Pinpoint the cell where the given text exists, returning its [x, y] midpoint coordinate. 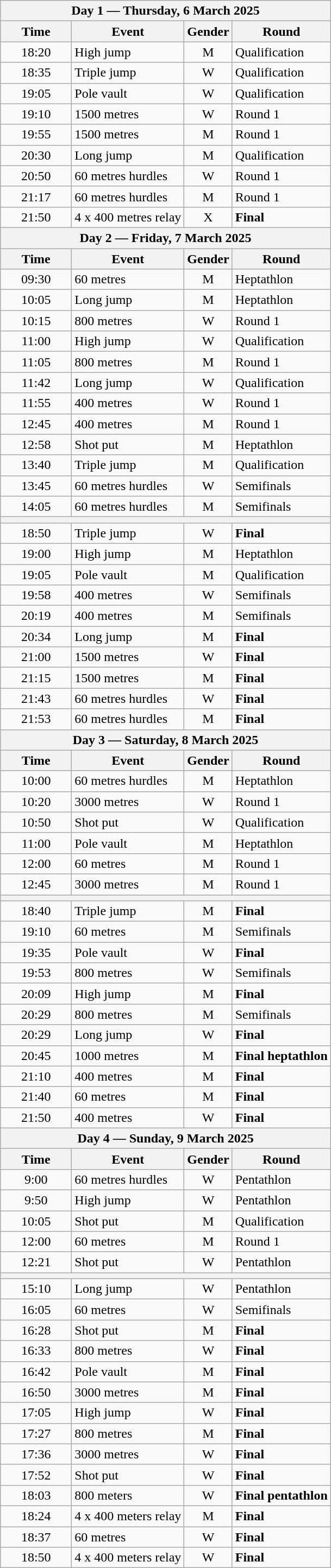
11:55 [36, 403]
15:10 [36, 1289]
20:09 [36, 994]
800 meters [128, 1495]
16:42 [36, 1372]
21:00 [36, 657]
13:45 [36, 486]
12:58 [36, 445]
19:58 [36, 595]
21:17 [36, 196]
1000 metres [128, 1056]
16:05 [36, 1310]
20:30 [36, 155]
18:20 [36, 52]
20:19 [36, 616]
17:05 [36, 1413]
Day 1 — Thursday, 6 March 2025 [166, 11]
19:55 [36, 135]
10:20 [36, 802]
X [208, 217]
21:53 [36, 719]
4 x 400 metres relay [128, 217]
Day 4 — Sunday, 9 March 2025 [166, 1138]
21:15 [36, 678]
9:00 [36, 1179]
18:24 [36, 1516]
12:21 [36, 1262]
18:37 [36, 1537]
9:50 [36, 1200]
09:30 [36, 280]
Final heptathlon [282, 1056]
16:33 [36, 1351]
Final pentathlon [282, 1495]
20:50 [36, 176]
18:03 [36, 1495]
19:00 [36, 554]
Day 3 — Saturday, 8 March 2025 [166, 740]
11:42 [36, 383]
18:35 [36, 73]
19:53 [36, 973]
10:00 [36, 781]
18:40 [36, 911]
21:10 [36, 1076]
14:05 [36, 506]
16:28 [36, 1330]
19:35 [36, 953]
20:45 [36, 1056]
13:40 [36, 465]
21:40 [36, 1097]
20:34 [36, 637]
17:27 [36, 1433]
17:36 [36, 1454]
Day 2 — Friday, 7 March 2025 [166, 238]
10:50 [36, 822]
16:50 [36, 1392]
21:43 [36, 699]
10:15 [36, 321]
17:52 [36, 1475]
11:05 [36, 362]
